Capture the cell that displays the provided text and extract its [x, y] central coordinate. 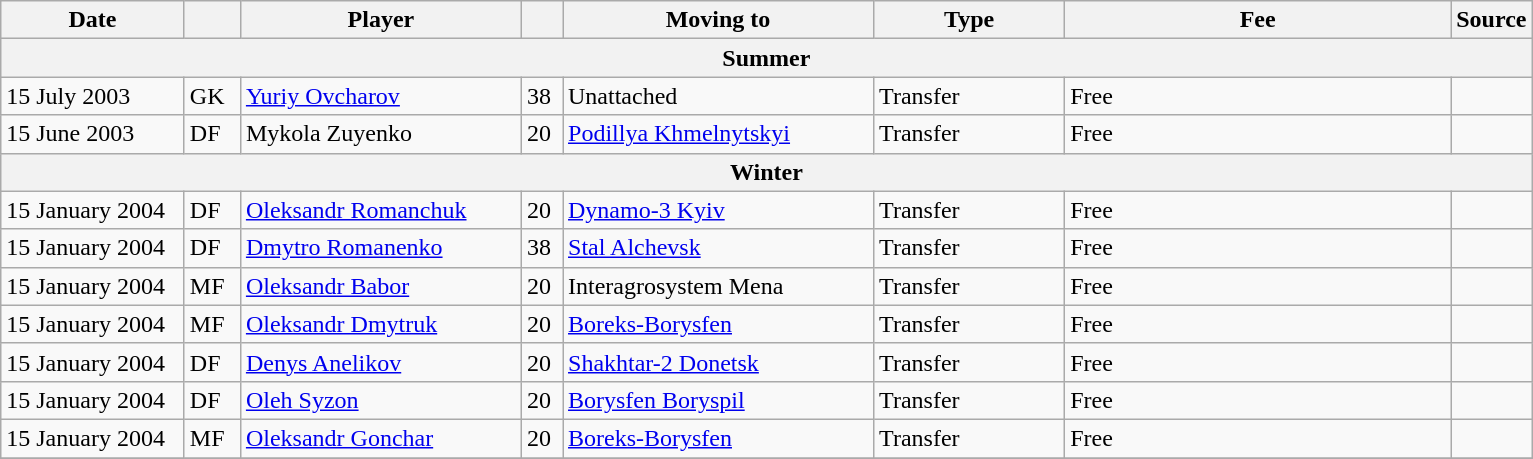
Summer [766, 58]
Oleh Syzon [380, 400]
Stal Alchevsk [718, 248]
Date [93, 20]
Source [1492, 20]
Oleksandr Babor [380, 286]
Podillya Khmelnytskyi [718, 134]
15 June 2003 [93, 134]
Denys Anelikov [380, 362]
Shakhtar-2 Donetsk [718, 362]
Type [970, 20]
Oleksandr Gonchar [380, 438]
Player [380, 20]
Oleksandr Dmytruk [380, 324]
15 July 2003 [93, 96]
Winter [766, 172]
Oleksandr Romanchuk [380, 210]
GK [212, 96]
Borysfen Boryspil [718, 400]
Interagrosystem Mena [718, 286]
Dmytro Romanenko [380, 248]
Fee [1258, 20]
Mykola Zuyenko [380, 134]
Yuriy Ovcharov [380, 96]
Dynamo-3 Kyiv [718, 210]
Moving to [718, 20]
Unattached [718, 96]
